Return [x, y] of the center of cell containing provided text 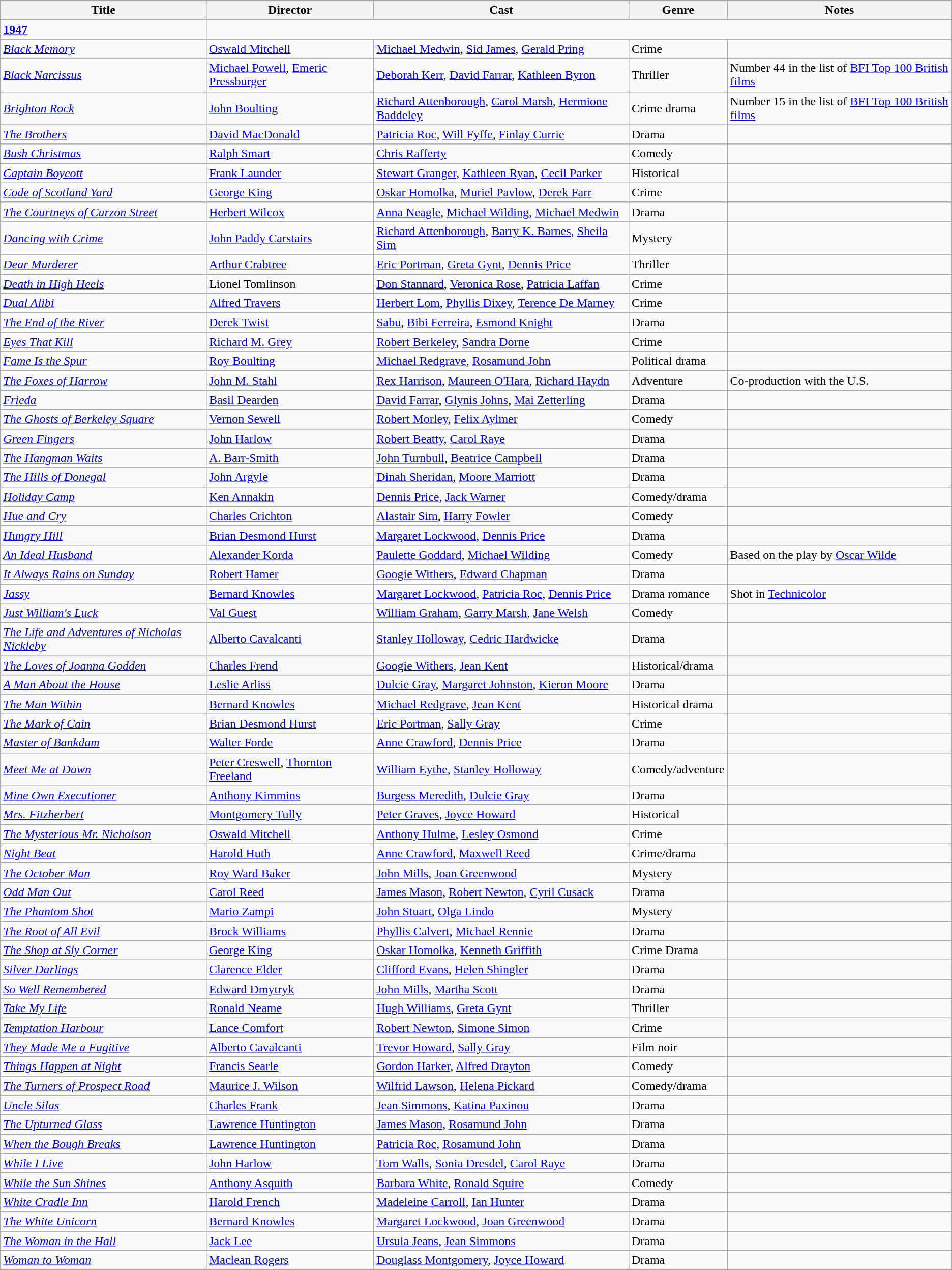
The White Unicorn [104, 1221]
William Eythe, Stanley Holloway [501, 769]
Rex Harrison, Maureen O'Hara, Richard Haydn [501, 381]
Michael Redgrave, Jean Kent [501, 704]
Shot in Technicolor [839, 594]
Edward Dmytryk [290, 989]
Anthony Kimmins [290, 795]
Green Fingers [104, 439]
Roy Ward Baker [290, 873]
Trevor Howard, Sally Gray [501, 1047]
The Man Within [104, 704]
Roy Boulting [290, 361]
Comedy/adventure [678, 769]
Uncle Silas [104, 1105]
Googie Withers, Jean Kent [501, 666]
Barbara White, Ronald Squire [501, 1182]
The October Man [104, 873]
The Courtneys of Curzon Street [104, 212]
Lionel Tomlinson [290, 283]
They Made Me a Fugitive [104, 1047]
Deborah Kerr, David Farrar, Kathleen Byron [501, 75]
Odd Man Out [104, 892]
Charles Frank [290, 1105]
Michael Medwin, Sid James, Gerald Pring [501, 49]
Patricia Roc, Will Fyffe, Finlay Currie [501, 134]
Hungry Hill [104, 535]
Dennis Price, Jack Warner [501, 497]
Robert Newton, Simone Simon [501, 1028]
Maclean Rogers [290, 1260]
Co-production with the U.S. [839, 381]
Herbert Lom, Phyllis Dixey, Terence De Marney [501, 303]
Maurice J. Wilson [290, 1086]
Hue and Cry [104, 516]
1947 [104, 30]
Alexander Korda [290, 555]
Margaret Lockwood, Patricia Roc, Dennis Price [501, 594]
John Stuart, Olga Lindo [501, 911]
Genre [678, 10]
Phyllis Calvert, Michael Rennie [501, 931]
Richard M. Grey [290, 342]
William Graham, Garry Marsh, Jane Welsh [501, 613]
Don Stannard, Veronica Rose, Patricia Laffan [501, 283]
Anna Neagle, Michael Wilding, Michael Medwin [501, 212]
Eric Portman, Greta Gynt, Dennis Price [501, 264]
Sabu, Bibi Ferreira, Esmond Knight [501, 323]
Brighton Rock [104, 108]
Notes [839, 10]
Harold Huth [290, 853]
Fame Is the Spur [104, 361]
The Hangman Waits [104, 458]
Director [290, 10]
Holiday Camp [104, 497]
Tom Walls, Sonia Dresdel, Carol Raye [501, 1163]
Mario Zampi [290, 911]
An Ideal Husband [104, 555]
Black Narcissus [104, 75]
Dancing with Crime [104, 238]
Code of Scotland Yard [104, 192]
Paulette Goddard, Michael Wilding [501, 555]
Things Happen at Night [104, 1066]
Anne Crawford, Maxwell Reed [501, 853]
Stewart Granger, Kathleen Ryan, Cecil Parker [501, 173]
Gordon Harker, Alfred Drayton [501, 1066]
Hugh Williams, Greta Gynt [501, 1008]
Vernon Sewell [290, 419]
Ursula Jeans, Jean Simmons [501, 1241]
Richard Attenborough, Carol Marsh, Hermione Baddeley [501, 108]
Madeleine Carroll, Ian Hunter [501, 1202]
Jack Lee [290, 1241]
David Farrar, Glynis Johns, Mai Zetterling [501, 400]
The Phantom Shot [104, 911]
Adventure [678, 381]
Margaret Lockwood, Dennis Price [501, 535]
Woman to Woman [104, 1260]
Frieda [104, 400]
Ralph Smart [290, 154]
Herbert Wilcox [290, 212]
Derek Twist [290, 323]
Robert Berkeley, Sandra Dorne [501, 342]
White Cradle Inn [104, 1202]
While the Sun Shines [104, 1182]
Basil Dearden [290, 400]
Jassy [104, 594]
Robert Hamer [290, 574]
Bush Christmas [104, 154]
It Always Rains on Sunday [104, 574]
Margaret Lockwood, Joan Greenwood [501, 1221]
Master of Bankdam [104, 743]
Douglass Montgomery, Joyce Howard [501, 1260]
Dear Murderer [104, 264]
Charles Crichton [290, 516]
Michael Redgrave, Rosamund John [501, 361]
Anthony Hulme, Lesley Osmond [501, 834]
The Mark of Cain [104, 724]
Clarence Elder [290, 970]
Anne Crawford, Dennis Price [501, 743]
Clifford Evans, Helen Shingler [501, 970]
Lance Comfort [290, 1028]
John Turnbull, Beatrice Campbell [501, 458]
Night Beat [104, 853]
Harold French [290, 1202]
Googie Withers, Edward Chapman [501, 574]
Burgess Meredith, Dulcie Gray [501, 795]
Dulcie Gray, Margaret Johnston, Kieron Moore [501, 685]
Mine Own Executioner [104, 795]
Title [104, 10]
Dinah Sheridan, Moore Marriott [501, 477]
Eric Portman, Sally Gray [501, 724]
Val Guest [290, 613]
A. Barr-Smith [290, 458]
John Boulting [290, 108]
Leslie Arliss [290, 685]
The Root of All Evil [104, 931]
Film noir [678, 1047]
Robert Beatty, Carol Raye [501, 439]
The Woman in the Hall [104, 1241]
The Shop at Sly Corner [104, 950]
Alfred Travers [290, 303]
John Mills, Martha Scott [501, 989]
Oskar Homolka, Kenneth Griffith [501, 950]
Mrs. Fitzherbert [104, 815]
Arthur Crabtree [290, 264]
John Argyle [290, 477]
Crime Drama [678, 950]
Carol Reed [290, 892]
John Mills, Joan Greenwood [501, 873]
While I Live [104, 1163]
The Loves of Joanna Godden [104, 666]
Oskar Homolka, Muriel Pavlow, Derek Farr [501, 192]
John Paddy Carstairs [290, 238]
Temptation Harbour [104, 1028]
Ken Annakin [290, 497]
Number 44 in the list of BFI Top 100 British films [839, 75]
Richard Attenborough, Barry K. Barnes, Sheila Sim [501, 238]
Alastair Sim, Harry Fowler [501, 516]
Robert Morley, Felix Aylmer [501, 419]
Death in High Heels [104, 283]
Eyes That Kill [104, 342]
Number 15 in the list of BFI Top 100 British films [839, 108]
Meet Me at Dawn [104, 769]
Montgomery Tully [290, 815]
Silver Darlings [104, 970]
James Mason, Rosamund John [501, 1124]
Peter Graves, Joyce Howard [501, 815]
Peter Creswell, Thornton Freeland [290, 769]
The Hills of Donegal [104, 477]
So Well Remembered [104, 989]
John M. Stahl [290, 381]
Frank Launder [290, 173]
Ronald Neame [290, 1008]
The Life and Adventures of Nicholas Nickleby [104, 639]
Chris Rafferty [501, 154]
A Man About the House [104, 685]
The End of the River [104, 323]
Just William's Luck [104, 613]
Historical/drama [678, 666]
Jean Simmons, Katina Paxinou [501, 1105]
The Upturned Glass [104, 1124]
Crime/drama [678, 853]
Cast [501, 10]
The Brothers [104, 134]
Walter Forde [290, 743]
Take My Life [104, 1008]
Stanley Holloway, Cedric Hardwicke [501, 639]
Drama romance [678, 594]
The Mysterious Mr. Nicholson [104, 834]
James Mason, Robert Newton, Cyril Cusack [501, 892]
When the Bough Breaks [104, 1144]
Political drama [678, 361]
Historical drama [678, 704]
Patricia Roc, Rosamund John [501, 1144]
Brock Williams [290, 931]
Crime drama [678, 108]
Captain Boycott [104, 173]
Francis Searle [290, 1066]
The Foxes of Harrow [104, 381]
Dual Alibi [104, 303]
Wilfrid Lawson, Helena Pickard [501, 1086]
Black Memory [104, 49]
The Ghosts of Berkeley Square [104, 419]
Michael Powell, Emeric Pressburger [290, 75]
Anthony Asquith [290, 1182]
David MacDonald [290, 134]
Charles Frend [290, 666]
Based on the play by Oscar Wilde [839, 555]
The Turners of Prospect Road [104, 1086]
